Return the (X, Y) coordinate for the center point of the cell that contains the specified text.  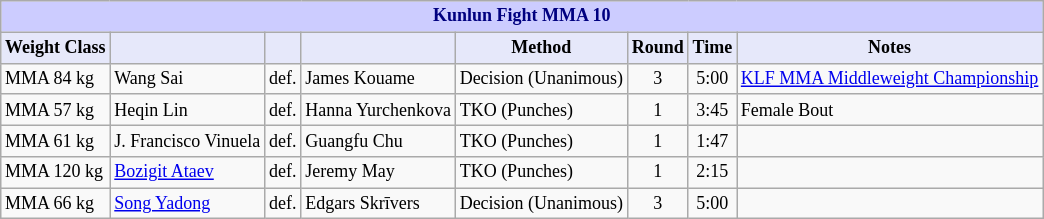
MMA 120 kg (56, 172)
MMA 57 kg (56, 110)
Weight Class (56, 48)
3:45 (712, 110)
Song Yadong (188, 204)
2:15 (712, 172)
MMA 66 kg (56, 204)
Heqin Lin (188, 110)
MMA 61 kg (56, 140)
Female Bout (889, 110)
MMA 84 kg (56, 78)
Edgars Skrīvers (378, 204)
J. Francisco Vinuela (188, 140)
Jeremy May (378, 172)
Method (541, 48)
Time (712, 48)
Guangfu Chu (378, 140)
1:47 (712, 140)
Wang Sai (188, 78)
Round (658, 48)
Bozigit Ataev (188, 172)
Kunlun Fight MMA 10 (522, 16)
Notes (889, 48)
KLF MMA Middleweight Championship (889, 78)
Hanna Yurchenkova (378, 110)
James Kouame (378, 78)
